Provide the [X, Y] coordinate of the cell's center where the given text is located.  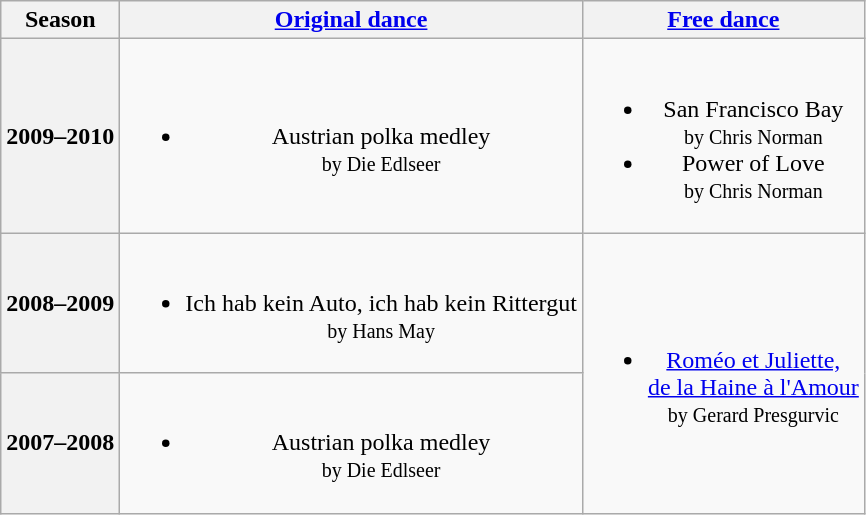
2009–2010 [60, 136]
San Francisco Bay by Chris Norman Power of Love by Chris Norman [723, 136]
Ich hab kein Auto, ich hab kein Rittergut by Hans May [352, 303]
Free dance [723, 20]
2007–2008 [60, 443]
2008–2009 [60, 303]
Original dance [352, 20]
Roméo et Juliette, de la Haine à l'Amour by Gerard Presgurvic [723, 373]
Season [60, 20]
